For the text-containing cell, return its midpoint in (X, Y) coordinate format. 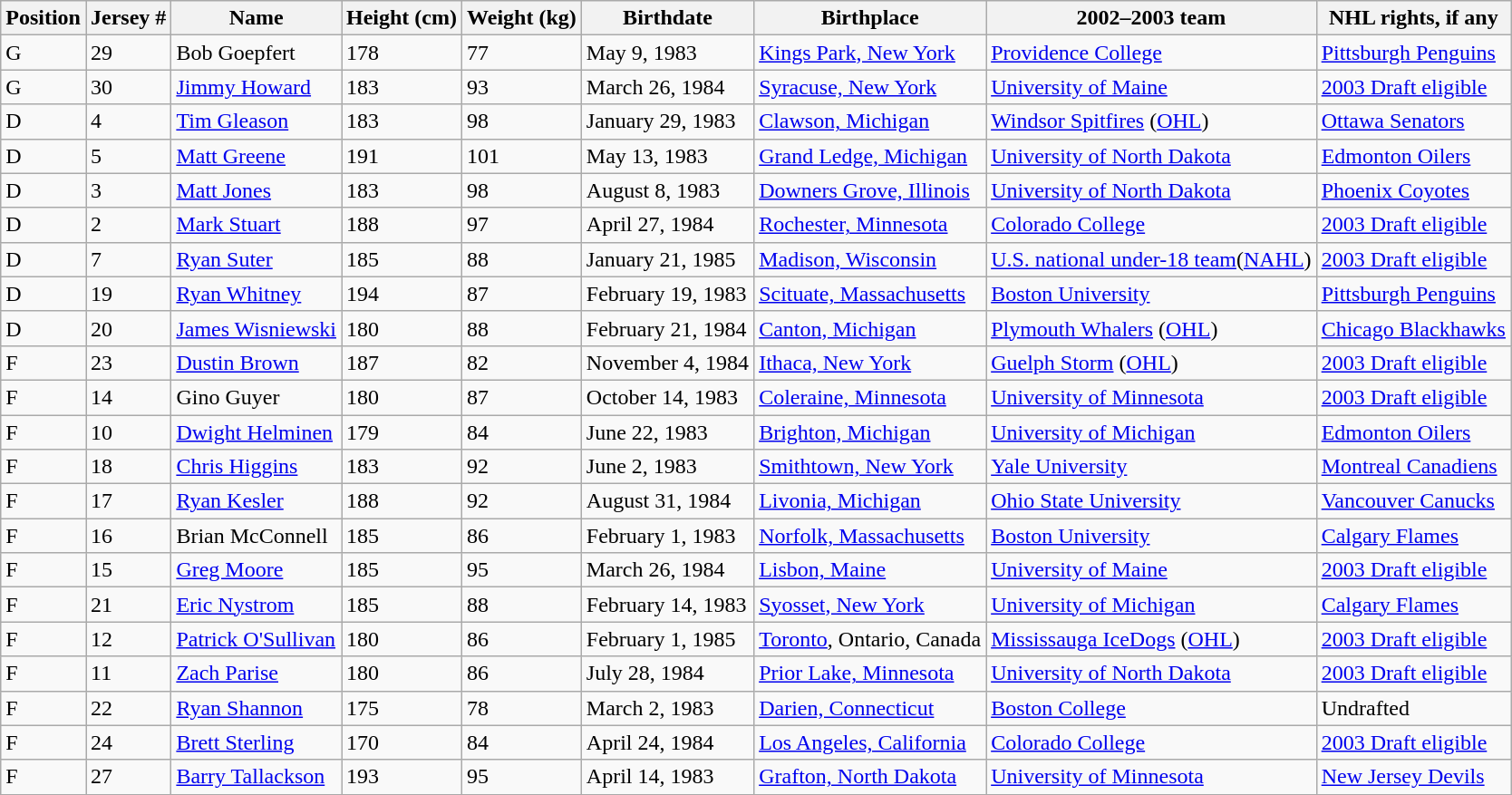
June 22, 1983 (667, 432)
24 (128, 742)
Los Angeles, California (870, 742)
February 19, 1983 (667, 294)
Name (257, 18)
Phoenix Coyotes (1413, 190)
New Jersey Devils (1413, 777)
April 14, 1983 (667, 777)
78 (522, 708)
17 (128, 501)
Mississauga IceDogs (OHL) (1151, 639)
Prior Lake, Minnesota (870, 674)
193 (401, 777)
178 (401, 53)
Matt Greene (257, 156)
97 (522, 225)
21 (128, 605)
22 (128, 708)
Rochester, Minnesota (870, 225)
Birthplace (870, 18)
Yale University (1151, 467)
April 27, 1984 (667, 225)
16 (128, 536)
Montreal Canadiens (1413, 467)
Scituate, Massachusetts (870, 294)
Dwight Helminen (257, 432)
Downers Grove, Illinois (870, 190)
Jersey # (128, 18)
4 (128, 121)
Eric Nystrom (257, 605)
30 (128, 87)
NHL rights, if any (1413, 18)
November 4, 1984 (667, 363)
187 (401, 363)
Weight (kg) (522, 18)
Smithtown, New York (870, 467)
Providence College (1151, 53)
191 (401, 156)
Clawson, Michigan (870, 121)
3 (128, 190)
2 (128, 225)
Grand Ledge, Michigan (870, 156)
82 (522, 363)
Coleraine, Minnesota (870, 397)
Brighton, Michigan (870, 432)
20 (128, 328)
Guelph Storm (OHL) (1151, 363)
77 (522, 53)
Toronto, Ontario, Canada (870, 639)
Birthdate (667, 18)
Barry Tallackson (257, 777)
February 14, 1983 (667, 605)
Bob Goepfert (257, 53)
194 (401, 294)
Matt Jones (257, 190)
Ithaca, New York (870, 363)
Livonia, Michigan (870, 501)
Ryan Kesler (257, 501)
Mark Stuart (257, 225)
Position (44, 18)
23 (128, 363)
18 (128, 467)
Chicago Blackhawks (1413, 328)
Height (cm) (401, 18)
Ottawa Senators (1413, 121)
Ryan Suter (257, 259)
Ryan Whitney (257, 294)
Greg Moore (257, 570)
14 (128, 397)
175 (401, 708)
5 (128, 156)
Syosset, New York (870, 605)
James Wisniewski (257, 328)
7 (128, 259)
Vancouver Canucks (1413, 501)
Zach Parise (257, 674)
Brian McConnell (257, 536)
Boston College (1151, 708)
Grafton, North Dakota (870, 777)
January 29, 1983 (667, 121)
170 (401, 742)
Undrafted (1413, 708)
Jimmy Howard (257, 87)
Darien, Connecticut (870, 708)
May 9, 1983 (667, 53)
June 2, 1983 (667, 467)
101 (522, 156)
Norfolk, Massachusetts (870, 536)
July 28, 1984 (667, 674)
Lisbon, Maine (870, 570)
Plymouth Whalers (OHL) (1151, 328)
93 (522, 87)
12 (128, 639)
Ohio State University (1151, 501)
15 (128, 570)
Tim Gleason (257, 121)
Dustin Brown (257, 363)
U.S. national under-18 team(NAHL) (1151, 259)
29 (128, 53)
Chris Higgins (257, 467)
May 13, 1983 (667, 156)
August 8, 1983 (667, 190)
Kings Park, New York (870, 53)
February 1, 1985 (667, 639)
February 21, 1984 (667, 328)
2002–2003 team (1151, 18)
March 2, 1983 (667, 708)
Ryan Shannon (257, 708)
11 (128, 674)
Patrick O'Sullivan (257, 639)
Syracuse, New York (870, 87)
April 24, 1984 (667, 742)
February 1, 1983 (667, 536)
27 (128, 777)
10 (128, 432)
19 (128, 294)
Canton, Michigan (870, 328)
Madison, Wisconsin (870, 259)
August 31, 1984 (667, 501)
Brett Sterling (257, 742)
January 21, 1985 (667, 259)
Windsor Spitfires (OHL) (1151, 121)
Gino Guyer (257, 397)
179 (401, 432)
October 14, 1983 (667, 397)
